Find where the given text appears and provide that cell's center as (X, Y) coordinate. 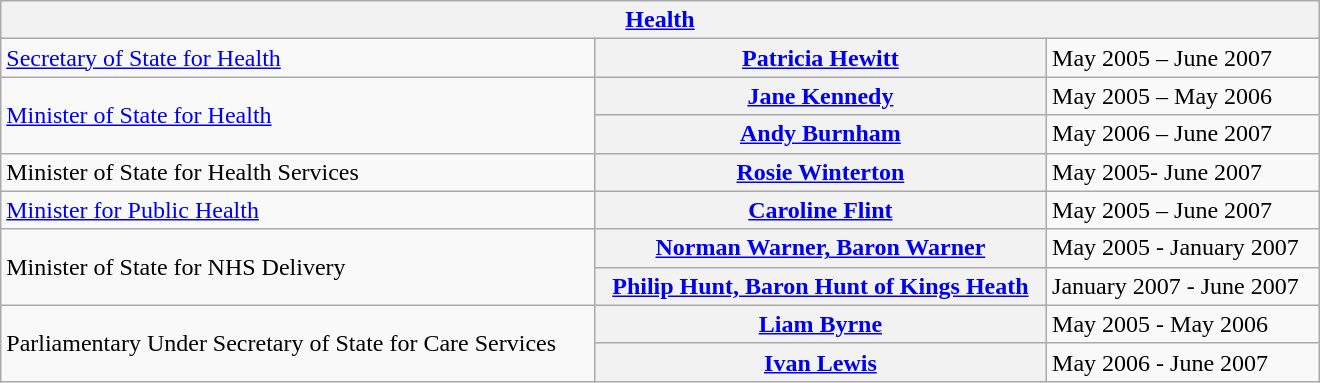
May 2006 - June 2007 (1184, 362)
Philip Hunt, Baron Hunt of Kings Heath (820, 286)
Ivan Lewis (820, 362)
Minister of State for Health (298, 115)
May 2006 – June 2007 (1184, 134)
May 2005 - January 2007 (1184, 248)
Andy Burnham (820, 134)
Secretary of State for Health (298, 58)
Norman Warner, Baron Warner (820, 248)
Minister of State for Health Services (298, 172)
Jane Kennedy (820, 96)
Parliamentary Under Secretary of State for Care Services (298, 343)
May 2005- June 2007 (1184, 172)
Health (660, 20)
January 2007 - June 2007 (1184, 286)
Patricia Hewitt (820, 58)
Minister for Public Health (298, 210)
May 2005 - May 2006 (1184, 324)
Rosie Winterton (820, 172)
May 2005 – May 2006 (1184, 96)
Liam Byrne (820, 324)
Caroline Flint (820, 210)
Minister of State for NHS Delivery (298, 267)
